Return the [X, Y] coordinate for the center point of the cell that contains the specified text.  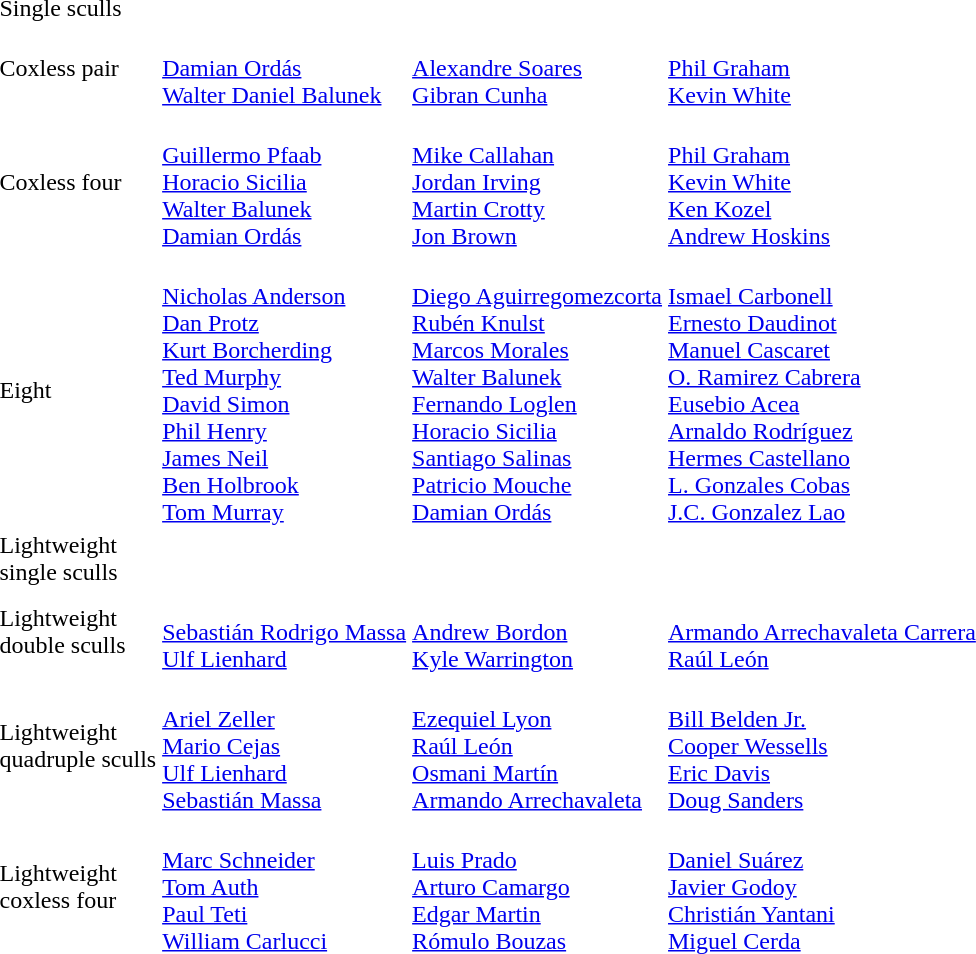
Ezequiel LyonRaúl LeónOsmani MartínArmando Arrechavaleta [538, 746]
Sebastián Rodrigo MassaUlf Lienhard [284, 632]
Damian Ordás Walter Daniel Balunek [284, 68]
Guillermo PfaabHoracio SiciliaWalter BalunekDamian Ordás [284, 182]
Diego AguirregomezcortaRubén KnulstMarcos MoralesWalter BalunekFernando LoglenHoracio SiciliaSantiago SalinasPatricio MoucheDamian Ordás [538, 390]
Alexandre Soares Gibran Cunha [538, 68]
Ariel ZellerMario CejasUlf LienhardSebastián Massa [284, 746]
Andrew Bordon Kyle Warrington [538, 632]
Nicholas AndersonDan ProtzKurt BorcherdingTed MurphyDavid SimonPhil HenryJames NeilBen HolbrookTom Murray [284, 390]
Mike CallahanJordan IrvingMartin CrottyJon Brown [538, 182]
